For the text-containing cell, return its midpoint in [x, y] coordinate format. 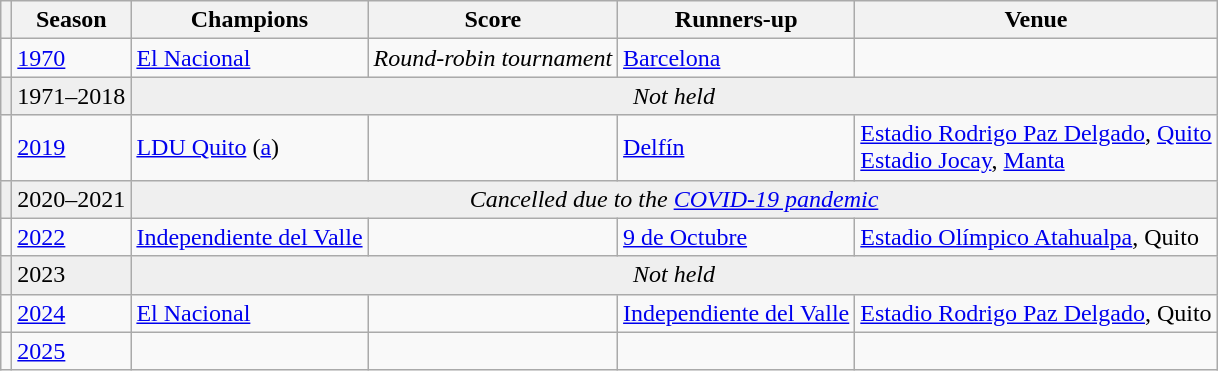
Estadio Rodrigo Paz Delgado, Quito [1036, 313]
Runners-up [736, 20]
2025 [72, 351]
2024 [72, 313]
Delfín [736, 148]
LDU Quito (a) [250, 148]
2022 [72, 237]
Score [492, 20]
Estadio Rodrigo Paz Delgado, QuitoEstadio Jocay, Manta [1036, 148]
Champions [250, 20]
1971–2018 [72, 96]
1970 [72, 58]
2020–2021 [72, 199]
2023 [72, 275]
Round-robin tournament [492, 58]
2019 [72, 148]
Season [72, 20]
Estadio Olímpico Atahualpa, Quito [1036, 237]
Venue [1036, 20]
Barcelona [736, 58]
Cancelled due to the COVID-19 pandemic [674, 199]
9 de Octubre [736, 237]
